Search for the cell housing the specified text and yield its [x, y] center coordinate. 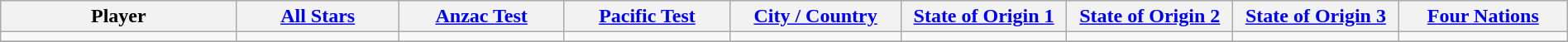
Four Nations [1483, 16]
All Stars [318, 16]
City / Country [815, 16]
State of Origin 1 [984, 16]
Player [119, 16]
Pacific Test [647, 16]
State of Origin 2 [1150, 16]
Anzac Test [481, 16]
State of Origin 3 [1317, 16]
